Provide the (X, Y) coordinate of the cell's center where the given text is located.  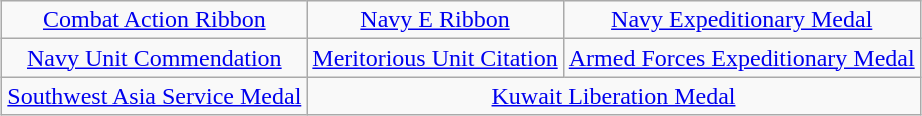
Navy Unit Commendation (154, 58)
Navy Expeditionary Medal (742, 20)
Combat Action Ribbon (154, 20)
Meritorious Unit Citation (435, 58)
Armed Forces Expeditionary Medal (742, 58)
Kuwait Liberation Medal (614, 96)
Navy E Ribbon (435, 20)
Southwest Asia Service Medal (154, 96)
